For the text-containing cell, return its midpoint in (x, y) coordinate format. 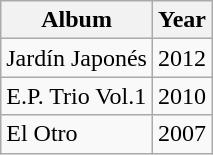
2010 (182, 96)
E.P. Trio Vol.1 (77, 96)
2007 (182, 134)
2012 (182, 58)
Jardín Japonés (77, 58)
El Otro (77, 134)
Year (182, 20)
Album (77, 20)
